From the cell containing the given text, extract its center point as [x, y] coordinate. 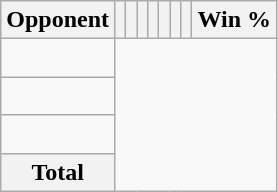
Opponent [58, 20]
Total [58, 172]
Win % [234, 20]
